Extract the [x, y] coordinate from the center of the cell holding the provided text.  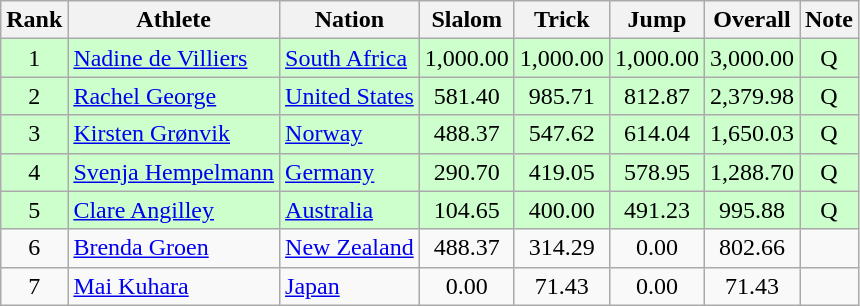
Overall [752, 20]
Brenda Groen [174, 248]
Rachel George [174, 96]
547.62 [562, 134]
Note [830, 20]
Nation [350, 20]
400.00 [562, 210]
Svenja Hempelmann [174, 172]
419.05 [562, 172]
New Zealand [350, 248]
3,000.00 [752, 58]
985.71 [562, 96]
581.40 [466, 96]
578.95 [656, 172]
1,650.03 [752, 134]
Athlete [174, 20]
Rank [34, 20]
802.66 [752, 248]
Kirsten Grønvik [174, 134]
3 [34, 134]
812.87 [656, 96]
Australia [350, 210]
Norway [350, 134]
United States [350, 96]
Germany [350, 172]
290.70 [466, 172]
Slalom [466, 20]
Trick [562, 20]
Mai Kuhara [174, 286]
2 [34, 96]
7 [34, 286]
995.88 [752, 210]
5 [34, 210]
South Africa [350, 58]
4 [34, 172]
2,379.98 [752, 96]
6 [34, 248]
Clare Angilley [174, 210]
Jump [656, 20]
491.23 [656, 210]
314.29 [562, 248]
104.65 [466, 210]
1,288.70 [752, 172]
1 [34, 58]
Nadine de Villiers [174, 58]
Japan [350, 286]
614.04 [656, 134]
